Extract the (X, Y) coordinate from the center of the cell holding the provided text.  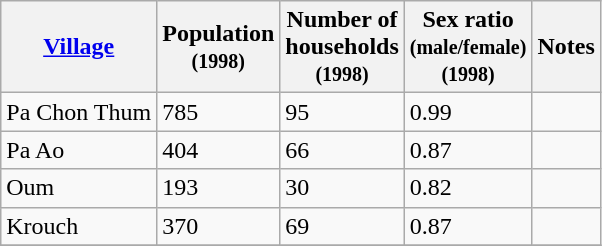
Sex ratio(male/female)(1998) (468, 47)
Pa Chon Thum (79, 112)
193 (218, 188)
Number ofhouseholds(1998) (342, 47)
404 (218, 150)
Notes (566, 47)
370 (218, 226)
66 (342, 150)
Village (79, 47)
Oum (79, 188)
Population(1998) (218, 47)
69 (342, 226)
Pa Ao (79, 150)
95 (342, 112)
30 (342, 188)
785 (218, 112)
0.82 (468, 188)
Krouch (79, 226)
0.99 (468, 112)
